Locate the cell with the specified text and output its (X, Y) center coordinate. 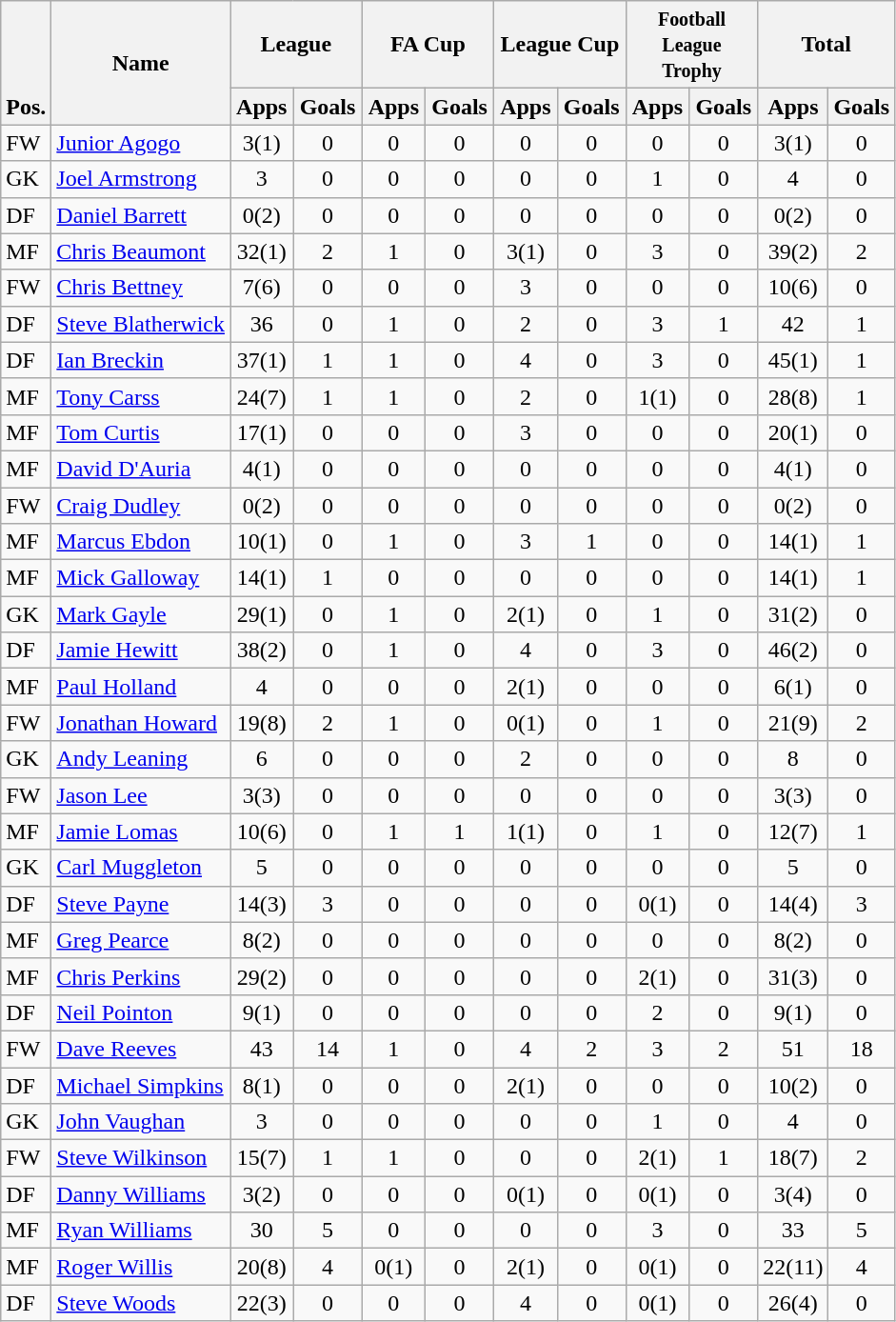
10(2) (793, 1085)
Jason Lee (141, 795)
37(1) (263, 360)
20(1) (793, 432)
League (297, 45)
51 (793, 1049)
Junior Agogo (141, 143)
31(3) (793, 976)
14(4) (793, 904)
22(3) (263, 1303)
Danny Williams (141, 1194)
14(3) (263, 904)
43 (263, 1049)
Jonathan Howard (141, 723)
Carl Muggleton (141, 868)
Jamie Lomas (141, 831)
17(1) (263, 432)
26(4) (793, 1303)
Chris Beaumont (141, 251)
Paul Holland (141, 687)
Chris Bettney (141, 288)
John Vaughan (141, 1122)
Jamie Hewitt (141, 651)
12(7) (793, 831)
18 (862, 1049)
33 (793, 1231)
Mick Galloway (141, 578)
Roger Willis (141, 1267)
Greg Pearce (141, 940)
Andy Leaning (141, 759)
30 (263, 1231)
7(6) (263, 288)
21(9) (793, 723)
28(8) (793, 396)
14 (328, 1049)
3(2) (263, 1194)
38(2) (263, 651)
36 (263, 324)
8(1) (263, 1085)
Total (826, 45)
Pos. (27, 63)
Mark Gayle (141, 614)
20(8) (263, 1267)
18(7) (793, 1158)
15(7) (263, 1158)
29(2) (263, 976)
Ian Breckin (141, 360)
Steve Blatherwick (141, 324)
Name (141, 63)
Ryan Williams (141, 1231)
10(1) (263, 542)
Steve Wilkinson (141, 1158)
46(2) (793, 651)
39(2) (793, 251)
3(4) (793, 1194)
45(1) (793, 360)
Marcus Ebdon (141, 542)
Joel Armstrong (141, 179)
League Cup (560, 45)
David D'Auria (141, 469)
Chris Perkins (141, 976)
42 (793, 324)
FA Cup (428, 45)
Craig Dudley (141, 506)
29(1) (263, 614)
31(2) (793, 614)
Steve Payne (141, 904)
32(1) (263, 251)
6 (263, 759)
Dave Reeves (141, 1049)
8 (793, 759)
Daniel Barrett (141, 215)
Tom Curtis (141, 432)
19(8) (263, 723)
Michael Simpkins (141, 1085)
22(11) (793, 1267)
Football League Trophy (691, 45)
Tony Carss (141, 396)
Steve Woods (141, 1303)
24(7) (263, 396)
Neil Pointon (141, 1012)
6(1) (793, 687)
